For the text-containing cell, return its midpoint in [X, Y] coordinate format. 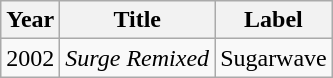
Year [30, 20]
Sugarwave [274, 58]
Label [274, 20]
Title [138, 20]
Surge Remixed [138, 58]
2002 [30, 58]
